Pinpoint the cell where the given text exists, returning its [x, y] midpoint coordinate. 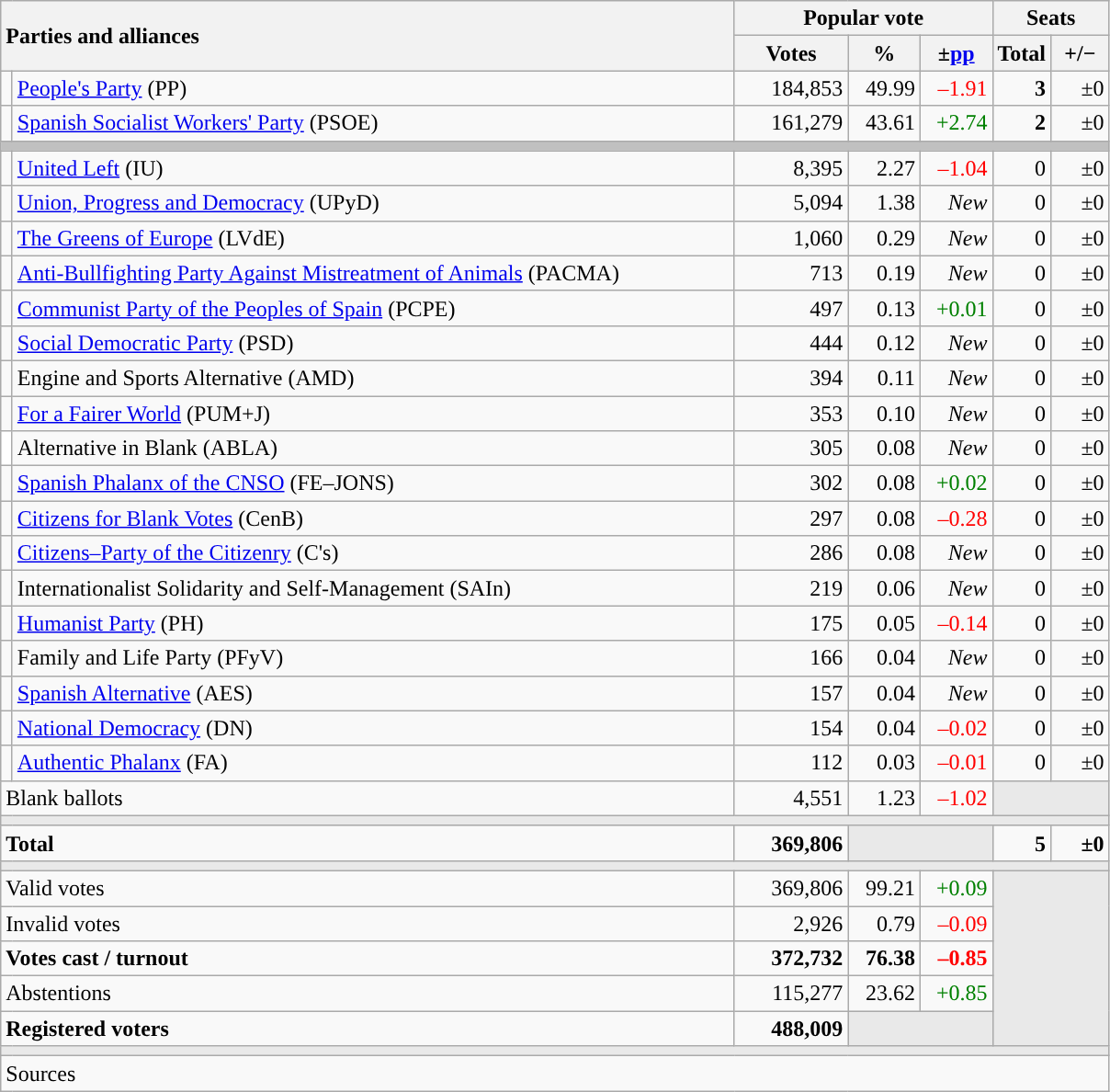
Communist Party of the Peoples of Spain (PCPE) [373, 308]
Engine and Sports Alternative (AMD) [373, 378]
157 [791, 693]
–1.91 [956, 88]
0.29 [884, 238]
166 [791, 658]
Citizens for Blank Votes (CenB) [373, 518]
Social Democratic Party (PSD) [373, 343]
1.23 [884, 798]
Blank ballots [368, 798]
Abstentions [368, 994]
353 [791, 413]
394 [791, 378]
Invalid votes [368, 924]
0.19 [884, 273]
–1.02 [956, 798]
0.13 [884, 308]
99.21 [884, 888]
Spanish Phalanx of the CNSO (FE–JONS) [373, 483]
5,094 [791, 203]
–1.04 [956, 168]
305 [791, 449]
Spanish Alternative (AES) [373, 693]
+2.74 [956, 123]
0.10 [884, 413]
+0.09 [956, 888]
372,732 [791, 959]
0.12 [884, 343]
175 [791, 623]
Union, Progress and Democracy (UPyD) [373, 203]
Parties and alliances [368, 36]
Popular vote [864, 18]
National Democracy (DN) [373, 728]
0.03 [884, 763]
0.79 [884, 924]
Family and Life Party (PFyV) [373, 658]
713 [791, 273]
2 [1022, 123]
2,926 [791, 924]
% [884, 53]
0.06 [884, 588]
497 [791, 308]
3 [1022, 88]
–0.14 [956, 623]
Alternative in Blank (ABLA) [373, 449]
1,060 [791, 238]
286 [791, 553]
Valid votes [368, 888]
–0.85 [956, 959]
184,853 [791, 88]
+/− [1081, 53]
The Greens of Europe (LVdE) [373, 238]
444 [791, 343]
5 [1022, 843]
–0.02 [956, 728]
161,279 [791, 123]
488,009 [791, 1029]
–0.09 [956, 924]
302 [791, 483]
Humanist Party (PH) [373, 623]
Authentic Phalanx (FA) [373, 763]
Internationalist Solidarity and Self-Management (SAIn) [373, 588]
8,395 [791, 168]
Registered voters [368, 1029]
Votes cast / turnout [368, 959]
United Left (IU) [373, 168]
Citizens–Party of the Citizenry (C's) [373, 553]
Anti-Bullfighting Party Against Mistreatment of Animals (PACMA) [373, 273]
–0.28 [956, 518]
People's Party (PP) [373, 88]
±pp [956, 53]
For a Fairer World (PUM+J) [373, 413]
154 [791, 728]
1.38 [884, 203]
297 [791, 518]
115,277 [791, 994]
Sources [555, 1074]
219 [791, 588]
Spanish Socialist Workers' Party (PSOE) [373, 123]
Seats [1051, 18]
23.62 [884, 994]
0.05 [884, 623]
112 [791, 763]
–0.01 [956, 763]
0.11 [884, 378]
49.99 [884, 88]
4,551 [791, 798]
2.27 [884, 168]
76.38 [884, 959]
43.61 [884, 123]
Votes [791, 53]
+0.02 [956, 483]
+0.01 [956, 308]
+0.85 [956, 994]
